Determine the [x, y] coordinate at the center of the cell enclosing the given text.  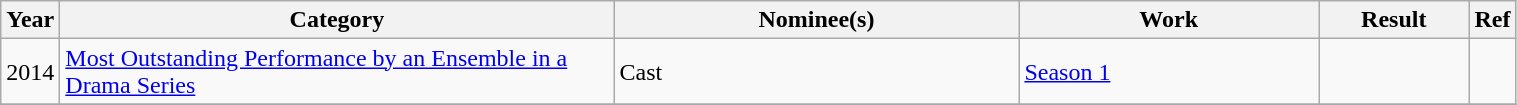
Ref [1492, 20]
Cast [816, 72]
Year [30, 20]
Category [337, 20]
Nominee(s) [816, 20]
Season 1 [1169, 72]
Most Outstanding Performance by an Ensemble in a Drama Series [337, 72]
Result [1394, 20]
2014 [30, 72]
Work [1169, 20]
